From the cell containing the given text, extract its center point as (x, y) coordinate. 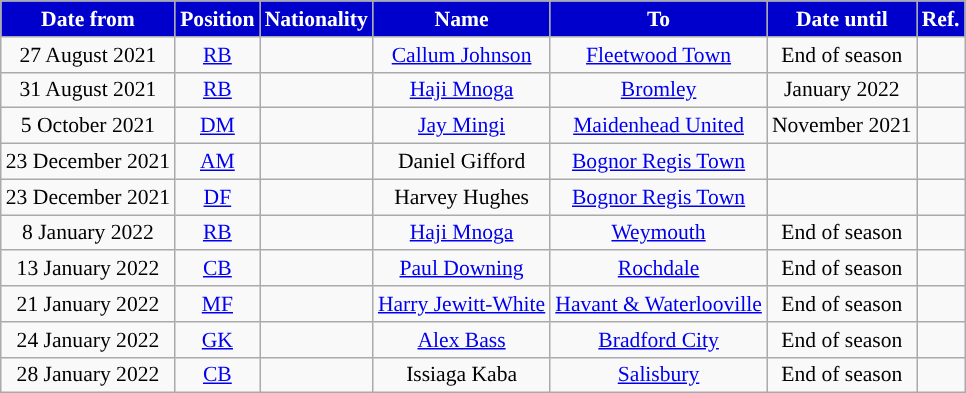
Harry Jewitt-White (462, 304)
DF (217, 197)
Daniel Gifford (462, 162)
Salisbury (658, 375)
Callum Johnson (462, 55)
24 January 2022 (88, 340)
DM (217, 126)
GK (217, 340)
27 August 2021 (88, 55)
5 October 2021 (88, 126)
Ref. (941, 19)
13 January 2022 (88, 269)
Rochdale (658, 269)
8 January 2022 (88, 233)
Date until (842, 19)
Issiaga Kaba (462, 375)
To (658, 19)
Fleetwood Town (658, 55)
Nationality (316, 19)
AM (217, 162)
31 August 2021 (88, 90)
Weymouth (658, 233)
Jay Mingi (462, 126)
Position (217, 19)
MF (217, 304)
Date from (88, 19)
Name (462, 19)
Maidenhead United (658, 126)
Paul Downing (462, 269)
Harvey Hughes (462, 197)
January 2022 (842, 90)
Alex Bass (462, 340)
Bromley (658, 90)
Bradford City (658, 340)
28 January 2022 (88, 375)
Havant & Waterlooville (658, 304)
November 2021 (842, 126)
21 January 2022 (88, 304)
